Locate the cell with the specified text and output its (X, Y) center coordinate. 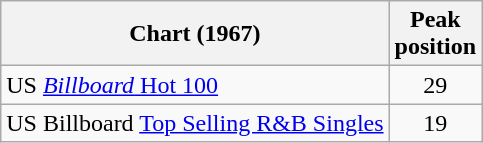
Chart (1967) (195, 34)
29 (435, 85)
Peakposition (435, 34)
19 (435, 123)
US Billboard Top Selling R&B Singles (195, 123)
US Billboard Hot 100 (195, 85)
